Locate the cell with the specified text and output its [X, Y] center coordinate. 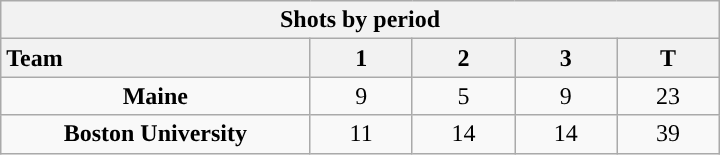
1 [361, 58]
2 [463, 58]
39 [668, 134]
3 [566, 58]
T [668, 58]
23 [668, 96]
11 [361, 134]
Shots by period [360, 20]
Maine [156, 96]
5 [463, 96]
Team [156, 58]
Boston University [156, 134]
